Scan for the cell matching the given text and deliver its (x, y) coordinate at center. 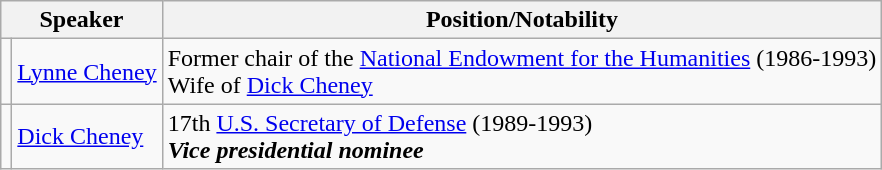
Lynne Cheney (87, 72)
Position/Notability (522, 20)
17th U.S. Secretary of Defense (1989-1993)Vice presidential nominee (522, 136)
Former chair of the National Endowment for the Humanities (1986-1993)Wife of Dick Cheney (522, 72)
Speaker (82, 20)
Dick Cheney (87, 136)
